Search for the cell housing the specified text and yield its (x, y) center coordinate. 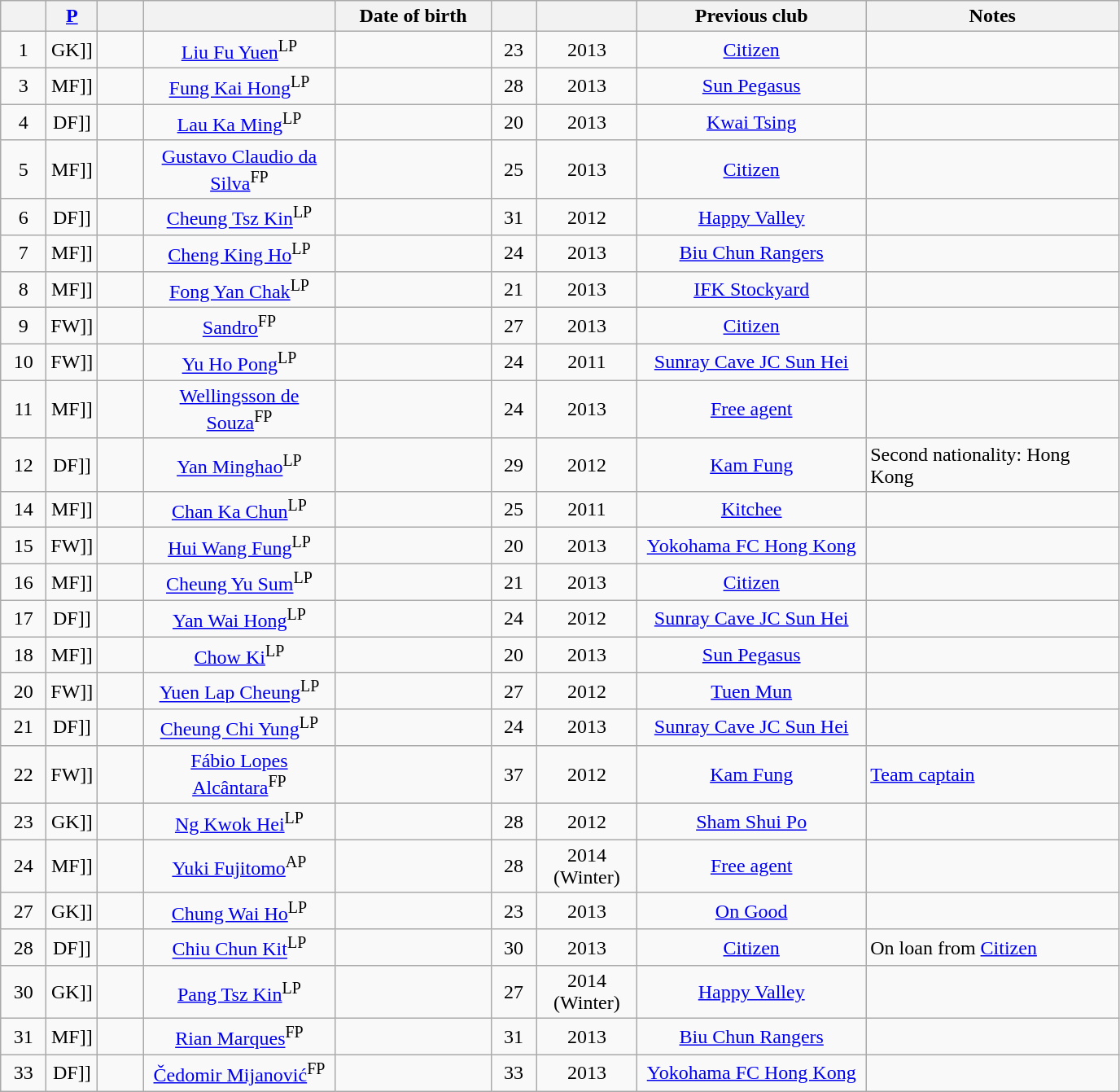
Yan Wai HongLP (239, 619)
3 (24, 86)
Yan MinghaoLP (239, 464)
Wellingsson de SouzaFP (239, 410)
11 (24, 410)
Gustavo Claudio da SilvaFP (239, 169)
Notes (993, 16)
Cheung Tsz KinLP (239, 217)
29 (514, 464)
Liu Fu YuenLP (239, 50)
15 (24, 546)
8 (24, 290)
Ng Kwok HeiLP (239, 822)
Team captain (993, 774)
Kwai Tsing (752, 122)
Sham Shui Po (752, 822)
SandroFP (239, 326)
18 (24, 655)
Fung Kai HongLP (239, 86)
Previous club (752, 16)
16 (24, 583)
22 (24, 774)
Date of birth (413, 16)
Chow KiLP (239, 655)
17 (24, 619)
4 (24, 122)
Hui Wang FungLP (239, 546)
Tuen Mun (752, 691)
Kitchee (752, 510)
Pang Tsz KinLP (239, 992)
IFK Stockyard (752, 290)
Chiu Chun KitLP (239, 948)
P (72, 16)
7 (24, 254)
37 (514, 774)
On loan from Citizen (993, 948)
14 (24, 510)
12 (24, 464)
Second nationality: Hong Kong (993, 464)
Fong Yan ChakLP (239, 290)
Chung Wai HoLP (239, 910)
6 (24, 217)
Yuki FujitomoAP (239, 866)
Fábio Lopes AlcântaraFP (239, 774)
Cheung Yu SumLP (239, 583)
Yu Ho PongLP (239, 362)
Cheng King HoLP (239, 254)
Yuen Lap CheungLP (239, 691)
1 (24, 50)
Lau Ka MingLP (239, 122)
5 (24, 169)
Čedomir MijanovićFP (239, 1073)
On Good (752, 910)
Cheung Chi YungLP (239, 728)
Chan Ka ChunLP (239, 510)
10 (24, 362)
9 (24, 326)
Rian MarquesFP (239, 1037)
